Return the [X, Y] coordinate for the center point of the cell that contains the specified text.  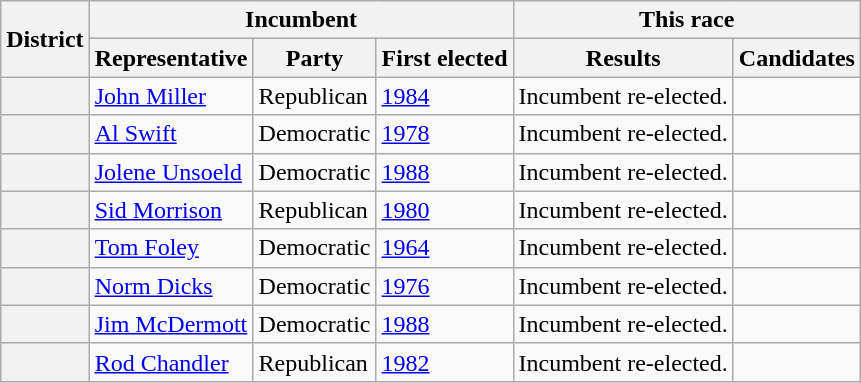
1976 [444, 286]
Incumbent [301, 20]
1980 [444, 210]
1982 [444, 362]
Tom Foley [171, 248]
Results [623, 58]
John Miller [171, 96]
Sid Morrison [171, 210]
Norm Dicks [171, 286]
Rod Chandler [171, 362]
Party [314, 58]
Al Swift [171, 134]
Jim McDermott [171, 324]
Representative [171, 58]
1964 [444, 248]
First elected [444, 58]
District [45, 39]
1984 [444, 96]
This race [686, 20]
1978 [444, 134]
Candidates [796, 58]
Jolene Unsoeld [171, 172]
